Capture the cell that displays the provided text and extract its [X, Y] central coordinate. 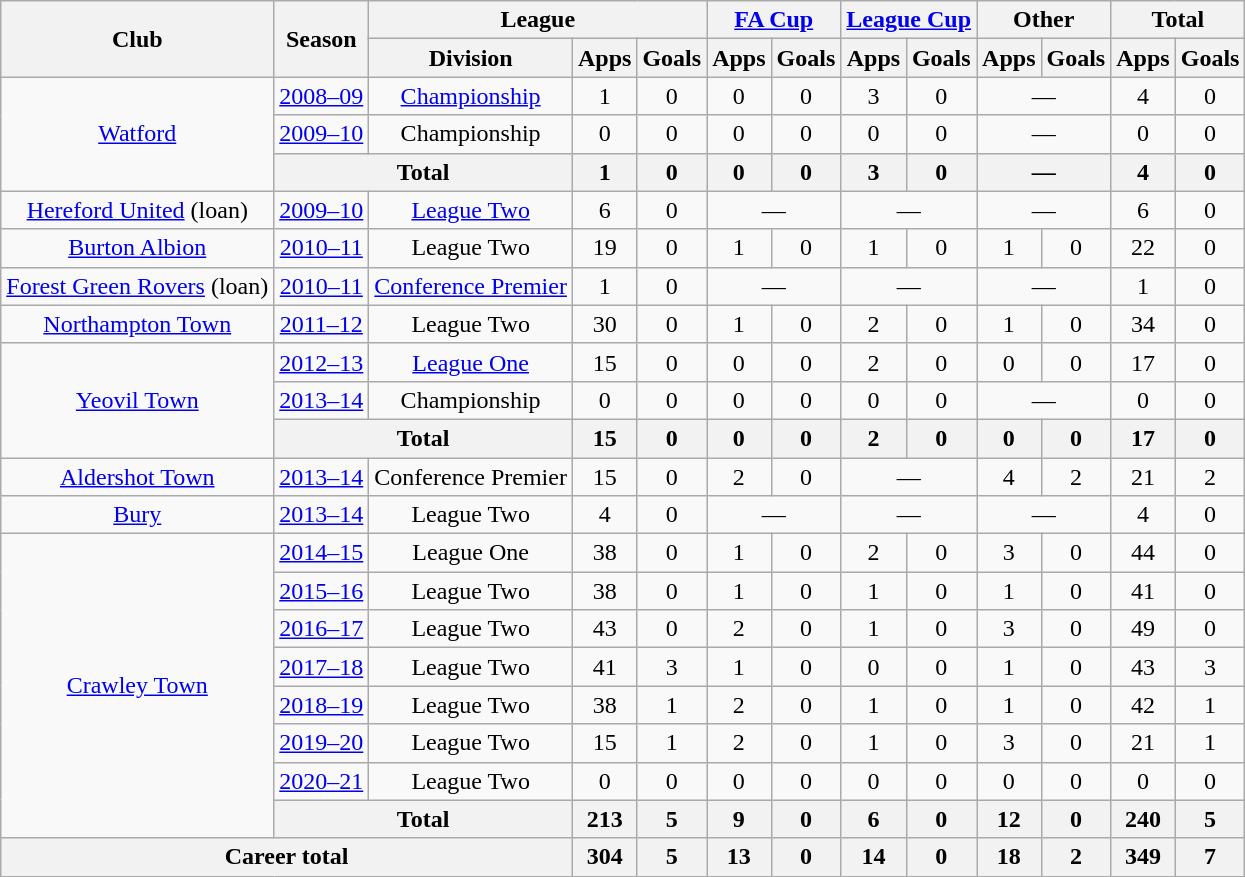
13 [739, 857]
18 [1009, 857]
2008–09 [322, 96]
FA Cup [774, 20]
Career total [287, 857]
240 [1143, 819]
2014–15 [322, 553]
2017–18 [322, 667]
213 [604, 819]
Crawley Town [138, 686]
Burton Albion [138, 248]
2012–13 [322, 362]
Aldershot Town [138, 477]
7 [1210, 857]
2018–19 [322, 705]
Yeovil Town [138, 400]
Bury [138, 515]
349 [1143, 857]
30 [604, 324]
Watford [138, 134]
19 [604, 248]
9 [739, 819]
12 [1009, 819]
2011–12 [322, 324]
Northampton Town [138, 324]
Other [1044, 20]
304 [604, 857]
Season [322, 39]
Hereford United (loan) [138, 210]
34 [1143, 324]
42 [1143, 705]
2019–20 [322, 743]
2015–16 [322, 591]
Division [471, 58]
22 [1143, 248]
League [538, 20]
League Cup [909, 20]
49 [1143, 629]
Club [138, 39]
14 [874, 857]
2020–21 [322, 781]
44 [1143, 553]
2016–17 [322, 629]
Forest Green Rovers (loan) [138, 286]
